For the text-containing cell, return its midpoint in (x, y) coordinate format. 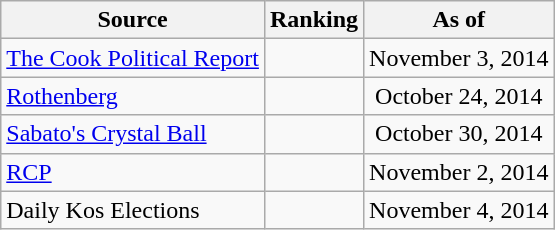
Rothenberg (133, 96)
As of (459, 20)
Source (133, 20)
Sabato's Crystal Ball (133, 134)
November 4, 2014 (459, 210)
RCP (133, 172)
November 3, 2014 (459, 58)
Ranking (314, 20)
November 2, 2014 (459, 172)
October 24, 2014 (459, 96)
The Cook Political Report (133, 58)
Daily Kos Elections (133, 210)
October 30, 2014 (459, 134)
